Output the (X, Y) coordinate of the center of the cell containing the given text.  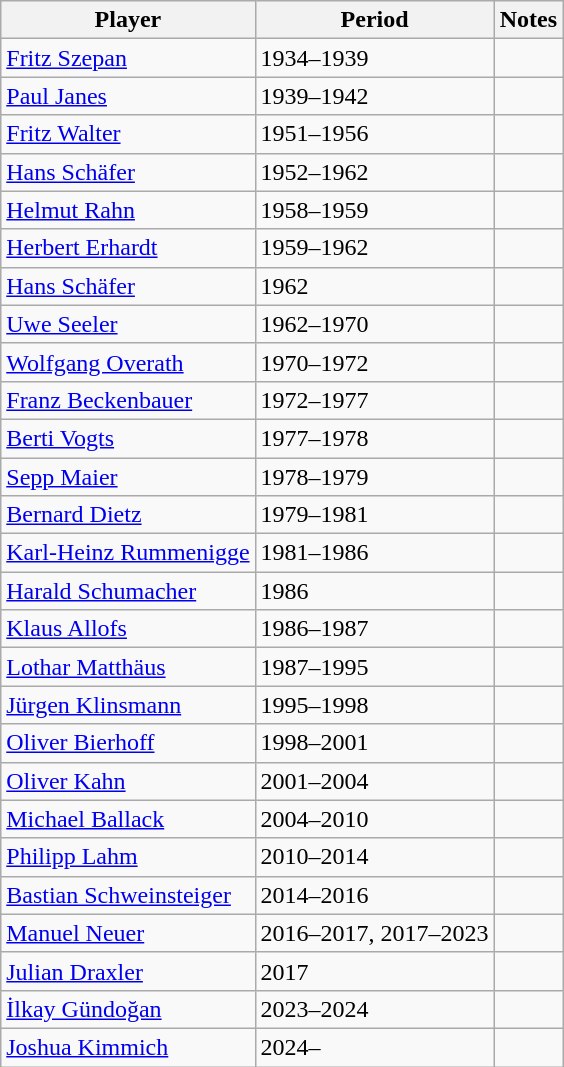
Fritz Szepan (128, 58)
Julian Draxler (128, 971)
Period (374, 20)
Player (128, 20)
Karl-Heinz Rummenigge (128, 553)
Fritz Walter (128, 134)
1951–1956 (374, 134)
Klaus Allofs (128, 629)
1962 (374, 286)
Bastian Schweinsteiger (128, 895)
1972–1977 (374, 400)
1952–1962 (374, 172)
İlkay Gündoğan (128, 1009)
Jürgen Klinsmann (128, 705)
1934–1939 (374, 58)
Sepp Maier (128, 477)
Bernard Dietz (128, 515)
Philipp Lahm (128, 857)
Lothar Matthäus (128, 667)
Uwe Seeler (128, 324)
Oliver Bierhoff (128, 743)
1998–2001 (374, 743)
1979–1981 (374, 515)
2016–2017, 2017–2023 (374, 933)
1958–1959 (374, 210)
Wolfgang Overath (128, 362)
Michael Ballack (128, 819)
Joshua Kimmich (128, 1047)
Manuel Neuer (128, 933)
Franz Beckenbauer (128, 400)
1939–1942 (374, 96)
Oliver Kahn (128, 781)
1970–1972 (374, 362)
2004–2010 (374, 819)
1959–1962 (374, 248)
Paul Janes (128, 96)
2023–2024 (374, 1009)
Helmut Rahn (128, 210)
Herbert Erhardt (128, 248)
1962–1970 (374, 324)
2001–2004 (374, 781)
2014–2016 (374, 895)
1977–1978 (374, 438)
1981–1986 (374, 553)
1978–1979 (374, 477)
1987–1995 (374, 667)
Harald Schumacher (128, 591)
2010–2014 (374, 857)
1986–1987 (374, 629)
1986 (374, 591)
2024– (374, 1047)
1995–1998 (374, 705)
Berti Vogts (128, 438)
Notes (528, 20)
2017 (374, 971)
